Output the (x, y) coordinate of the center of the cell containing the given text.  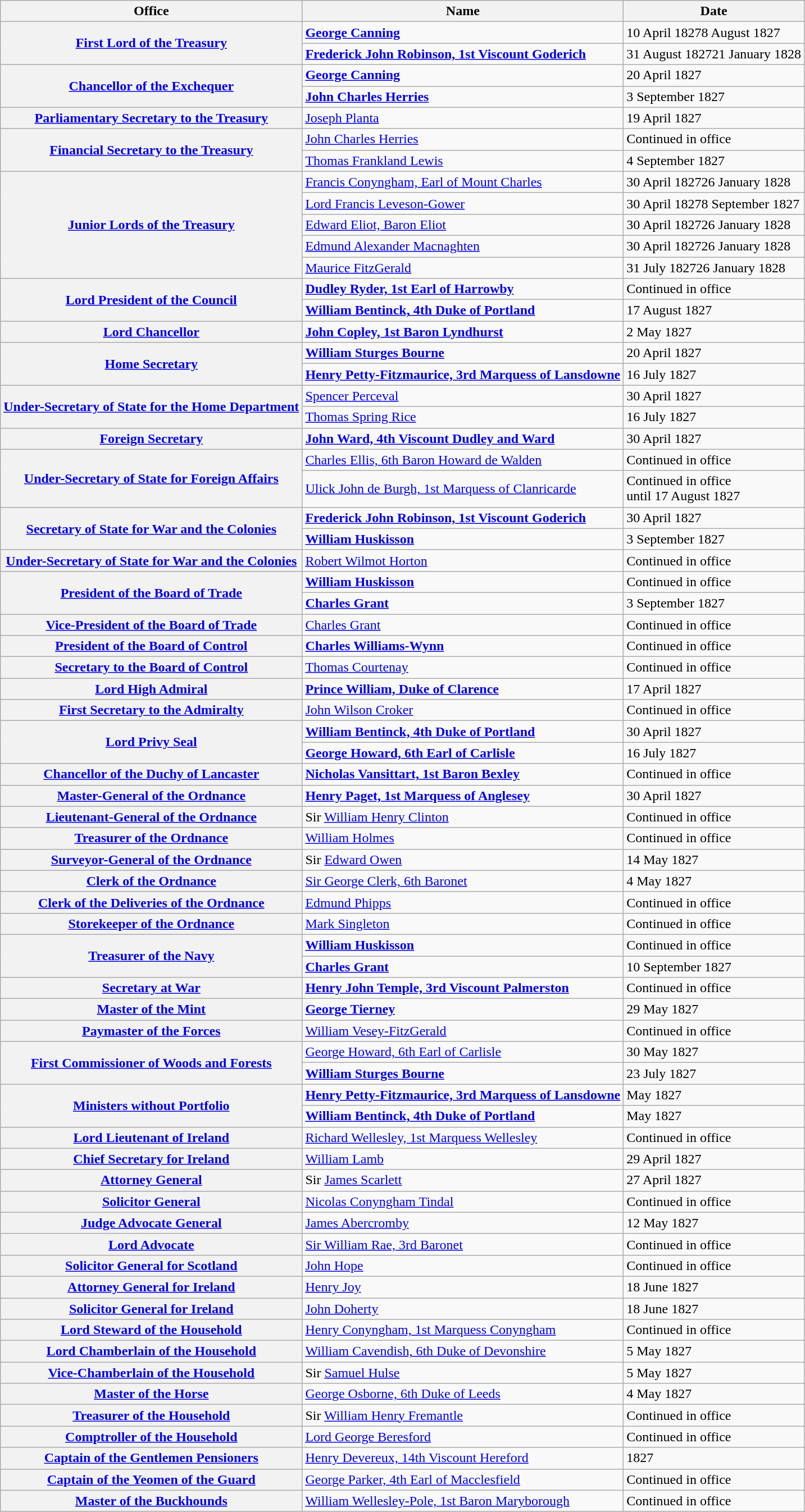
Paymaster of the Forces (152, 1031)
Comptroller of the Household (152, 1437)
Lord Steward of the Household (152, 1330)
First Lord of the Treasury (152, 43)
27 April 1827 (714, 1180)
Ministers without Portfolio (152, 1106)
Charles Williams-Wynn (463, 646)
William Vesey-FitzGerald (463, 1031)
29 May 1827 (714, 1009)
Joseph Planta (463, 118)
Lord George Beresford (463, 1437)
Master of the Horse (152, 1394)
Lord Advocate (152, 1244)
George Osborne, 6th Duke of Leeds (463, 1394)
Surveyor-General of the Ordnance (152, 860)
William Cavendish, 6th Duke of Devonshire (463, 1351)
Captain of the Yeomen of the Guard (152, 1479)
17 August 1827 (714, 310)
Francis Conyngham, Earl of Mount Charles (463, 182)
William Lamb (463, 1159)
Ulick John de Burgh, 1st Marquess of Clanricarde (463, 488)
Chancellor of the Duchy of Lancaster (152, 774)
Name (463, 11)
Secretary to the Board of Control (152, 668)
Treasurer of the Household (152, 1415)
Chief Secretary for Ireland (152, 1159)
Henry Devereux, 14th Viscount Hereford (463, 1458)
Edward Eliot, Baron Eliot (463, 225)
First Commissioner of Woods and Forests (152, 1063)
Edmund Alexander Macnaghten (463, 246)
Sir George Clerk, 6th Baronet (463, 881)
19 April 1827 (714, 118)
John Ward, 4th Viscount Dudley and Ward (463, 438)
Solicitor General for Ireland (152, 1309)
Under-Secretary of State for the Home Department (152, 406)
Thomas Frankland Lewis (463, 161)
John Copley, 1st Baron Lyndhurst (463, 332)
Solicitor General for Scotland (152, 1266)
Master of the Buckhounds (152, 1501)
William Holmes (463, 838)
George Parker, 4th Earl of Macclesfield (463, 1479)
Master of the Mint (152, 1009)
Under-Secretary of State for Foreign Affairs (152, 478)
Spencer Perceval (463, 396)
Nicholas Vansittart, 1st Baron Bexley (463, 774)
Thomas Courtenay (463, 668)
Sir Samuel Hulse (463, 1373)
Attorney General for Ireland (152, 1287)
Sir William Henry Fremantle (463, 1415)
Sir Edward Owen (463, 860)
Edmund Phipps (463, 902)
12 May 1827 (714, 1223)
Vice-President of the Board of Trade (152, 625)
Master-General of the Ordnance (152, 796)
10 April 18278 August 1827 (714, 33)
23 July 1827 (714, 1074)
30 April 18278 September 1827 (714, 203)
Nicolas Conyngham Tindal (463, 1202)
Clerk of the Deliveries of the Ordnance (152, 902)
Home Secretary (152, 364)
Office (152, 11)
10 September 1827 (714, 966)
Henry Joy (463, 1287)
29 April 1827 (714, 1159)
Prince William, Duke of Clarence (463, 689)
2 May 1827 (714, 332)
Sir James Scarlett (463, 1180)
31 August 182721 January 1828 (714, 54)
Dudley Ryder, 1st Earl of Harrowby (463, 289)
John Doherty (463, 1309)
George Tierney (463, 1009)
31 July 182726 January 1828 (714, 268)
Lord President of the Council (152, 300)
Lord High Admiral (152, 689)
Richard Wellesley, 1st Marquess Wellesley (463, 1138)
Chancellor of the Exchequer (152, 86)
Financial Secretary to the Treasury (152, 150)
14 May 1827 (714, 860)
Storekeeper of the Ordnance (152, 924)
4 September 1827 (714, 161)
Maurice FitzGerald (463, 268)
John Hope (463, 1266)
Continued in office until 17 August 1827 (714, 488)
Vice-Chamberlain of the Household (152, 1373)
Thomas Spring Rice (463, 417)
Attorney General (152, 1180)
17 April 1827 (714, 689)
Sir William Henry Clinton (463, 817)
James Abercromby (463, 1223)
Secretary at War (152, 988)
Henry Paget, 1st Marquess of Anglesey (463, 796)
Lord Chancellor (152, 332)
Clerk of the Ordnance (152, 881)
30 May 1827 (714, 1052)
William Wellesley-Pole, 1st Baron Maryborough (463, 1501)
Charles Ellis, 6th Baron Howard de Walden (463, 460)
Under-Secretary of State for War and the Colonies (152, 560)
Lord Privy Seal (152, 742)
John Wilson Croker (463, 710)
President of the Board of Trade (152, 592)
Lord Lieutenant of Ireland (152, 1138)
First Secretary to the Admiralty (152, 710)
Judge Advocate General (152, 1223)
Junior Lords of the Treasury (152, 225)
Captain of the Gentlemen Pensioners (152, 1458)
Lord Chamberlain of the Household (152, 1351)
Treasurer of the Ordnance (152, 838)
1827 (714, 1458)
Solicitor General (152, 1202)
Lieutenant-General of the Ordnance (152, 817)
Mark Singleton (463, 924)
Parliamentary Secretary to the Treasury (152, 118)
Robert Wilmot Horton (463, 560)
President of the Board of Control (152, 646)
Treasurer of the Navy (152, 956)
Foreign Secretary (152, 438)
Henry John Temple, 3rd Viscount Palmerston (463, 988)
Henry Conyngham, 1st Marquess Conyngham (463, 1330)
Lord Francis Leveson-Gower (463, 203)
Sir William Rae, 3rd Baronet (463, 1244)
Secretary of State for War and the Colonies (152, 528)
Date (714, 11)
